For the text-containing cell, return its midpoint in [x, y] coordinate format. 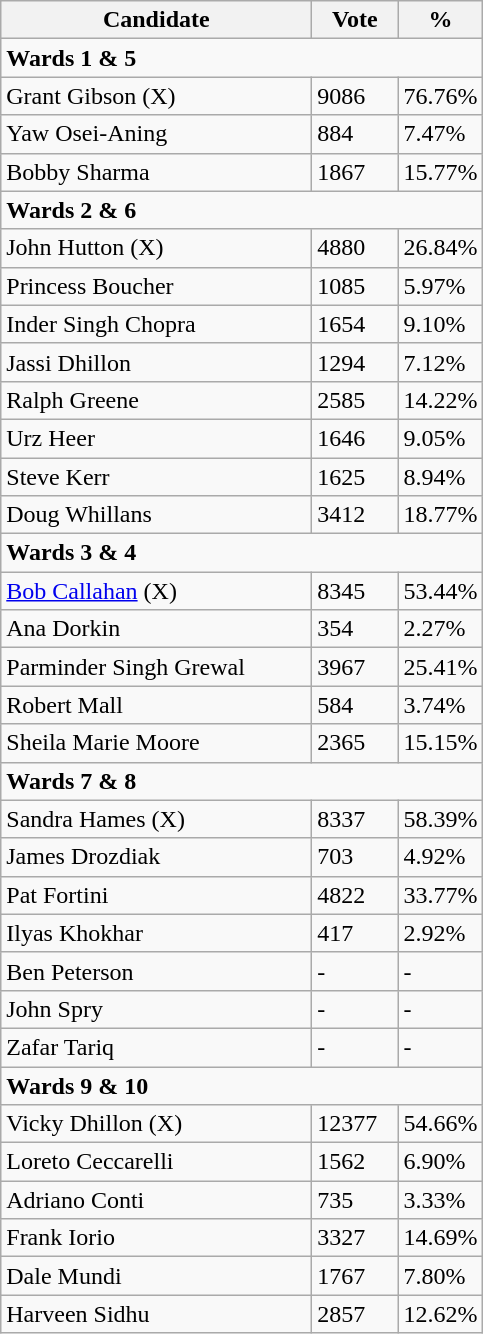
354 [355, 629]
John Hutton (X) [156, 248]
7.12% [440, 362]
5.97% [440, 286]
Jassi Dhillon [156, 362]
1654 [355, 324]
Ana Dorkin [156, 629]
Vicky Dhillon (X) [156, 1124]
Robert Mall [156, 705]
7.47% [440, 134]
12.62% [440, 1314]
Adriano Conti [156, 1200]
Bobby Sharma [156, 172]
3412 [355, 515]
1562 [355, 1162]
3327 [355, 1238]
Inder Singh Chopra [156, 324]
9.10% [440, 324]
Wards 1 & 5 [242, 58]
Zafar Tariq [156, 1047]
15.15% [440, 743]
Ben Peterson [156, 971]
6.90% [440, 1162]
3967 [355, 667]
9086 [355, 96]
1085 [355, 286]
Sheila Marie Moore [156, 743]
33.77% [440, 895]
Doug Whillans [156, 515]
2365 [355, 743]
Urz Heer [156, 438]
8.94% [440, 477]
Frank Iorio [156, 1238]
735 [355, 1200]
18.77% [440, 515]
1294 [355, 362]
Ralph Greene [156, 400]
53.44% [440, 591]
James Drozdiak [156, 857]
2.92% [440, 933]
25.41% [440, 667]
26.84% [440, 248]
Steve Kerr [156, 477]
8337 [355, 819]
Parminder Singh Grewal [156, 667]
703 [355, 857]
Wards 7 & 8 [242, 781]
4822 [355, 895]
Ilyas Khokhar [156, 933]
76.76% [440, 96]
4.92% [440, 857]
8345 [355, 591]
1625 [355, 477]
Pat Fortini [156, 895]
3.33% [440, 1200]
Grant Gibson (X) [156, 96]
Yaw Osei-Aning [156, 134]
4880 [355, 248]
Loreto Ceccarelli [156, 1162]
Princess Boucher [156, 286]
2585 [355, 400]
% [440, 20]
15.77% [440, 172]
John Spry [156, 1009]
1767 [355, 1276]
Dale Mundi [156, 1276]
417 [355, 933]
58.39% [440, 819]
54.66% [440, 1124]
584 [355, 705]
14.69% [440, 1238]
Wards 2 & 6 [242, 210]
2.27% [440, 629]
2857 [355, 1314]
3.74% [440, 705]
12377 [355, 1124]
Vote [355, 20]
Wards 3 & 4 [242, 553]
Bob Callahan (X) [156, 591]
884 [355, 134]
Candidate [156, 20]
14.22% [440, 400]
Wards 9 & 10 [242, 1085]
1646 [355, 438]
1867 [355, 172]
7.80% [440, 1276]
9.05% [440, 438]
Sandra Hames (X) [156, 819]
Harveen Sidhu [156, 1314]
